From the cell containing the given text, extract its center point as (X, Y) coordinate. 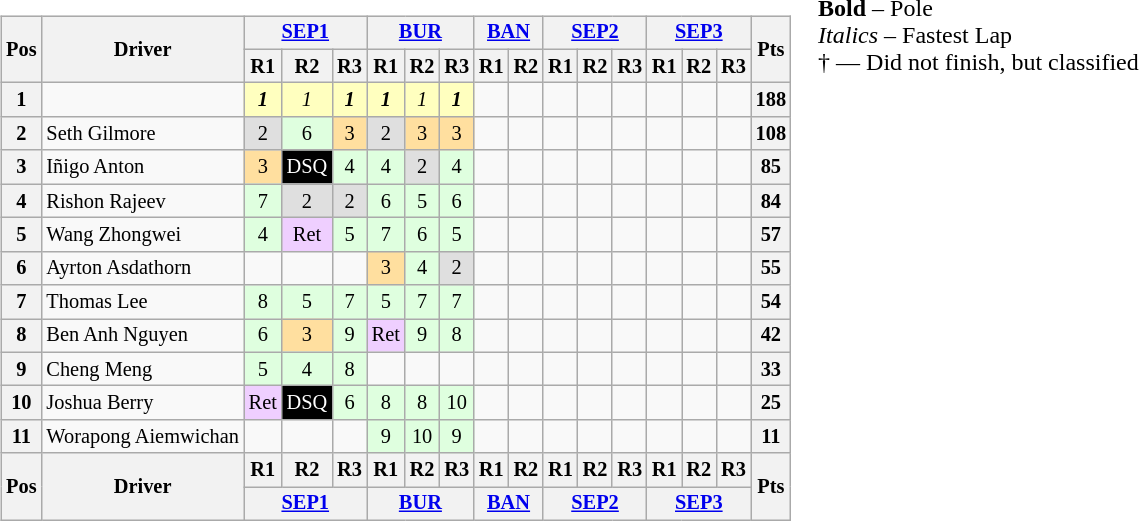
Cheng Meng (142, 369)
42 (771, 336)
Worapong Aiemwichan (142, 437)
Rishon Rajeev (142, 201)
188 (771, 100)
Ben Anh Nguyen (142, 336)
Joshua Berry (142, 403)
85 (771, 167)
57 (771, 235)
25 (771, 403)
33 (771, 369)
Ayrton Asdathorn (142, 268)
55 (771, 268)
Iñigo Anton (142, 167)
108 (771, 134)
84 (771, 201)
Seth Gilmore (142, 134)
Thomas Lee (142, 302)
54 (771, 302)
Wang Zhongwei (142, 235)
